Provide the [X, Y] coordinate of the cell's center where the given text is located.  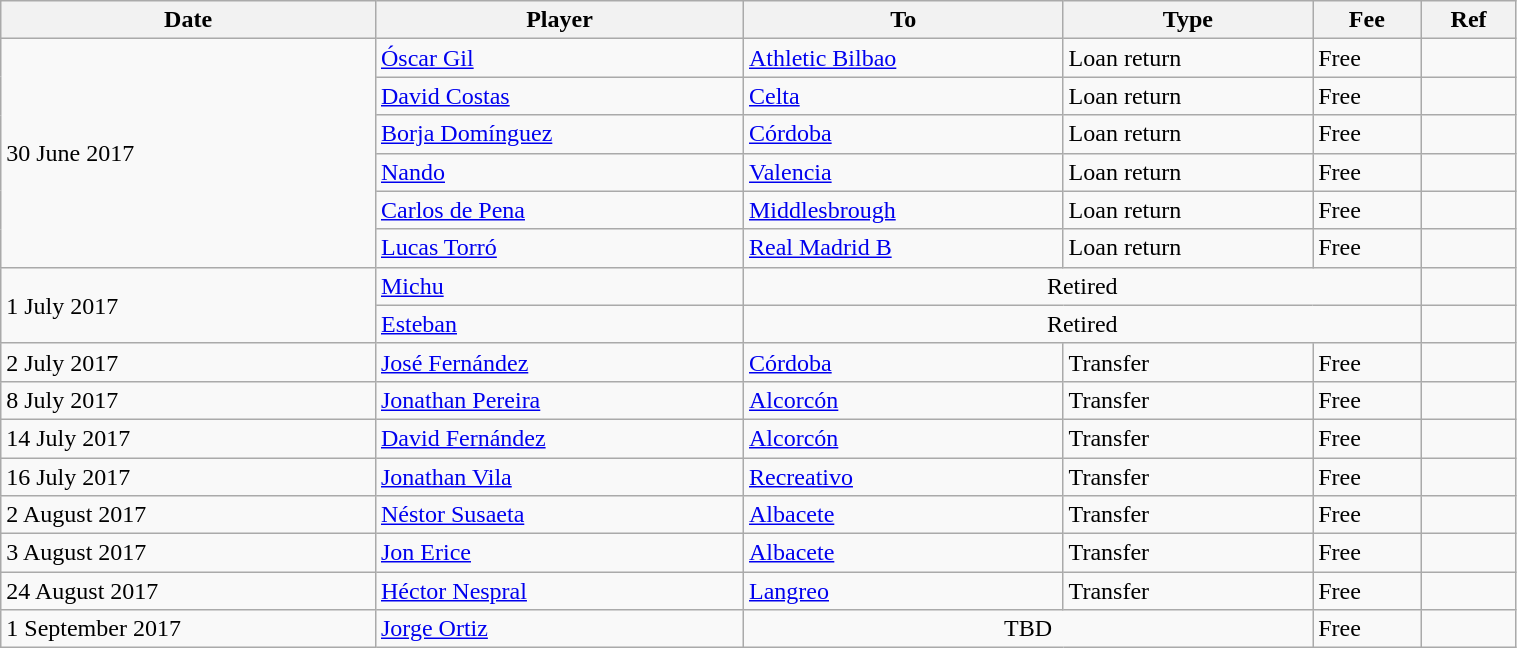
14 July 2017 [188, 438]
To [903, 20]
Player [559, 20]
1 September 2017 [188, 629]
David Costas [559, 96]
Real Madrid B [903, 248]
Óscar Gil [559, 58]
David Fernández [559, 438]
Jon Erice [559, 553]
Jonathan Vila [559, 477]
Jonathan Pereira [559, 400]
3 August 2017 [188, 553]
Ref [1468, 20]
Langreo [903, 591]
Date [188, 20]
Celta [903, 96]
Borja Domínguez [559, 134]
Valencia [903, 172]
Recreativo [903, 477]
Néstor Susaeta [559, 515]
8 July 2017 [188, 400]
José Fernández [559, 362]
Esteban [559, 324]
2 August 2017 [188, 515]
2 July 2017 [188, 362]
Carlos de Pena [559, 210]
Athletic Bilbao [903, 58]
TBD [1028, 629]
Type [1188, 20]
Michu [559, 286]
30 June 2017 [188, 153]
Fee [1367, 20]
Middlesbrough [903, 210]
1 July 2017 [188, 305]
Lucas Torró [559, 248]
16 July 2017 [188, 477]
Héctor Nespral [559, 591]
Jorge Ortiz [559, 629]
24 August 2017 [188, 591]
Nando [559, 172]
